Capture the cell that displays the provided text and extract its [x, y] central coordinate. 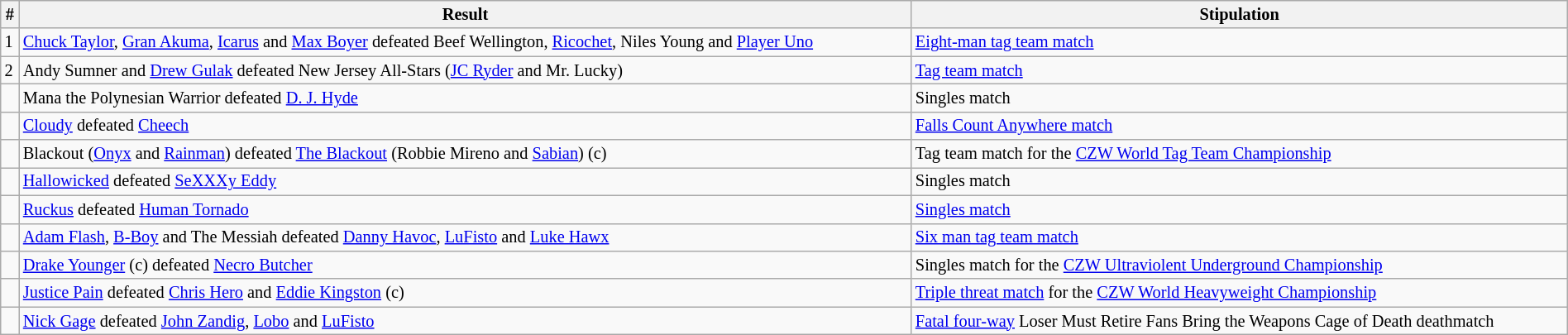
Justice Pain defeated Chris Hero and Eddie Kingston (c) [465, 293]
1 [10, 42]
Fatal four-way Loser Must Retire Fans Bring the Weapons Cage of Death deathmatch [1239, 321]
Singles match for the CZW Ultraviolent Underground Championship [1239, 265]
# [10, 14]
Eight-man tag team match [1239, 42]
Hallowicked defeated SeXXXy Eddy [465, 181]
Drake Younger (c) defeated Necro Butcher [465, 265]
Result [465, 14]
Nick Gage defeated John Zandig, Lobo and LuFisto [465, 321]
Andy Sumner and Drew Gulak defeated New Jersey All-Stars (JC Ryder and Mr. Lucky) [465, 70]
Cloudy defeated Cheech [465, 126]
Adam Flash, B-Boy and The Messiah defeated Danny Havoc, LuFisto and Luke Hawx [465, 237]
Ruckus defeated Human Tornado [465, 209]
Falls Count Anywhere match [1239, 126]
2 [10, 70]
Blackout (Onyx and Rainman) defeated The Blackout (Robbie Mireno and Sabian) (c) [465, 154]
Triple threat match for the CZW World Heavyweight Championship [1239, 293]
Chuck Taylor, Gran Akuma, Icarus and Max Boyer defeated Beef Wellington, Ricochet, Niles Young and Player Uno [465, 42]
Mana the Polynesian Warrior defeated D. J. Hyde [465, 98]
Stipulation [1239, 14]
Six man tag team match [1239, 237]
Tag team match [1239, 70]
Tag team match for the CZW World Tag Team Championship [1239, 154]
